Output the (x, y) coordinate of the center of the cell containing the given text.  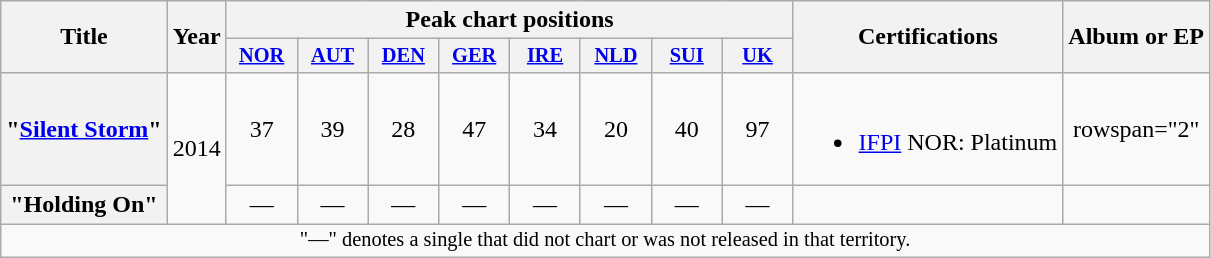
"—" denotes a single that did not chart or was not released in that territory. (606, 241)
37 (262, 128)
Peak chart positions (510, 20)
GER (474, 56)
28 (404, 128)
IRE (546, 56)
39 (332, 128)
NLD (616, 56)
rowspan="2" (1136, 128)
Certifications (928, 37)
34 (546, 128)
"Silent Storm" (84, 128)
Title (84, 37)
Year (196, 37)
DEN (404, 56)
47 (474, 128)
"Holding On" (84, 205)
40 (686, 128)
IFPI NOR: Platinum (928, 128)
UK (758, 56)
97 (758, 128)
2014 (196, 148)
AUT (332, 56)
NOR (262, 56)
Album or EP (1136, 37)
SUI (686, 56)
20 (616, 128)
